Scan for the cell matching the given text and deliver its [X, Y] coordinate at center. 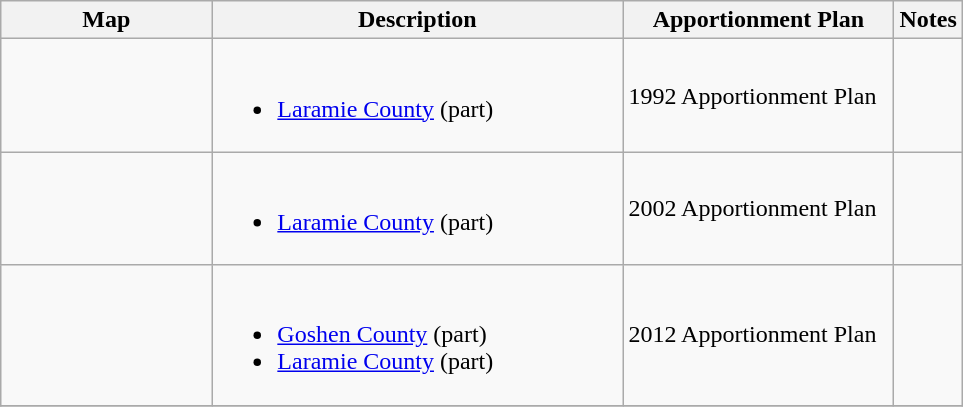
Description [418, 20]
Notes [928, 20]
2012 Apportionment Plan [758, 335]
2002 Apportionment Plan [758, 208]
Apportionment Plan [758, 20]
1992 Apportionment Plan [758, 96]
Map [106, 20]
Goshen County (part)Laramie County (part) [418, 335]
